Detect which cell encompasses the target text, then output its (X, Y) center coordinate. 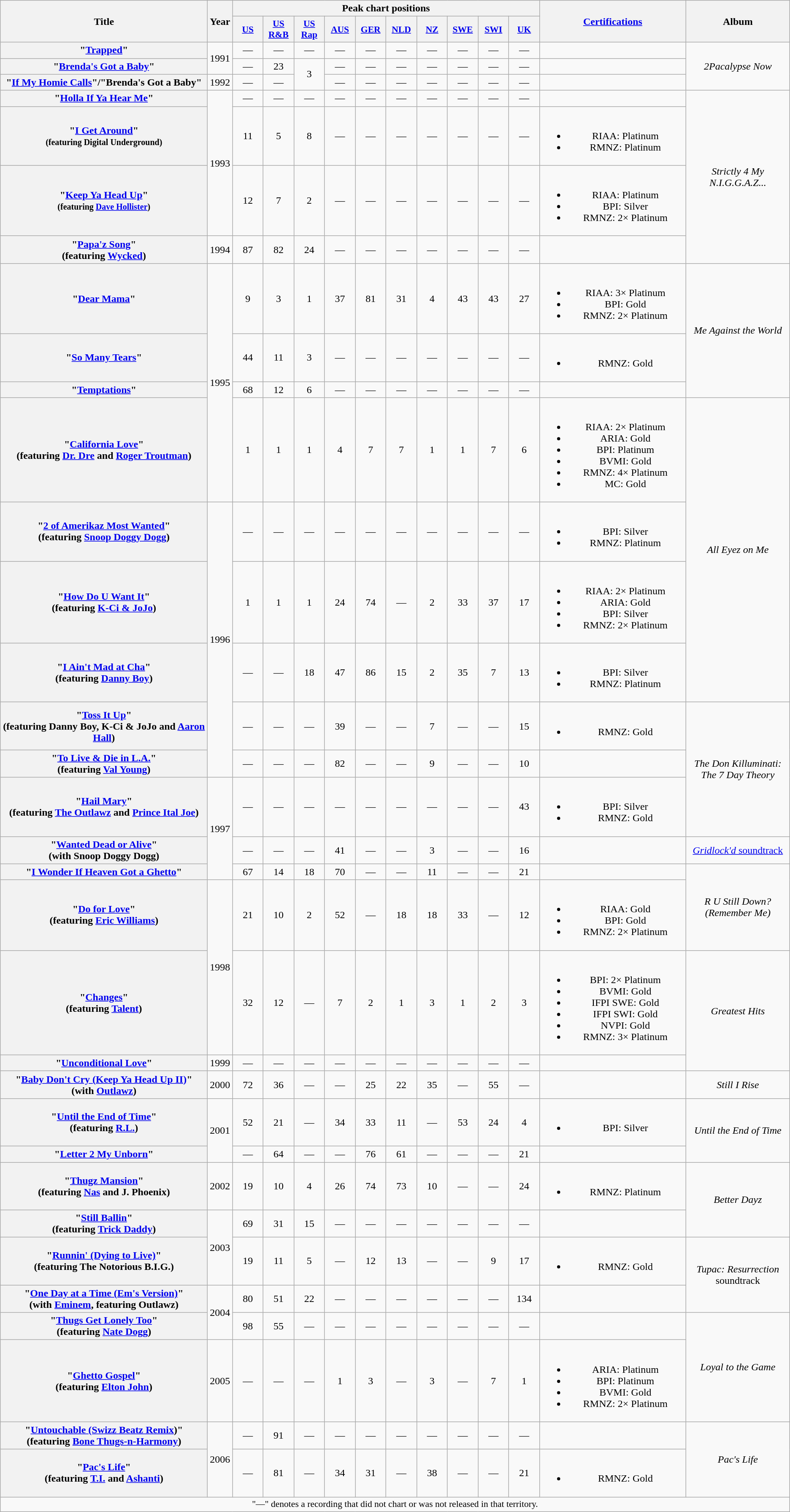
73 (402, 1186)
41 (340, 850)
Peak chart positions (386, 8)
39 (340, 726)
Certifications (613, 21)
Year (220, 21)
Better Dayz (738, 1200)
"Thugz Mansion"(featuring Nas and J. Phoenix) (104, 1186)
"Letter 2 My Unborn" (104, 1154)
"Pac's Life"(featuring T.I. and Ashanti) (104, 1473)
134 (524, 1299)
"Trapped" (104, 50)
RMNZ: Platinum (613, 1186)
"Untouchable (Swizz Beatz Remix)" (featuring Bone Thugs-n-Harmony) (104, 1436)
69 (248, 1224)
Album (738, 21)
1998 (220, 968)
SWI (494, 30)
38 (432, 1473)
"2 of Amerikaz Most Wanted" (featuring Snoop Doggy Dogg) (104, 532)
RIAA: PlatinumRMNZ: Platinum (613, 136)
36 (279, 1085)
"Keep Ya Head Up"(featuring Dave Hollister) (104, 201)
"Changes"(featuring Talent) (104, 1003)
USRap (309, 30)
2003 (220, 1248)
Still I Rise (738, 1085)
RIAA: GoldBPI: GoldRMNZ: 2× Platinum (613, 915)
"If My Homie Calls"/"Brenda's Got a Baby" (104, 82)
"Ghetto Gospel"(featuring Elton John) (104, 1381)
Until the End of Time (738, 1130)
"So Many Tears" (104, 358)
2002 (220, 1186)
"One Day at a Time (Em's Version)" (with Eminem, featuring Outlawz) (104, 1299)
"Holla If Ya Hear Me" (104, 98)
ARIA: PlatinumBPI: PlatinumBVMI: GoldRMNZ: 2× Platinum (613, 1381)
1999 (220, 1063)
2001 (220, 1130)
"Unconditional Love" (104, 1063)
RIAA: 2× PlatinumARIA: GoldBPI: PlatinumBVMI: GoldRMNZ: 4× PlatinumMC: Gold (613, 450)
32 (248, 1003)
Strictly 4 My N.I.G.G.A.Z... (738, 177)
RIAA: PlatinumBPI: SilverRMNZ: 2× Platinum (613, 201)
Gridlock'd soundtrack (738, 850)
1992 (220, 82)
47 (340, 673)
USR&B (279, 30)
23 (279, 66)
"California Love"(featuring Dr. Dre and Roger Troutman) (104, 450)
Pac's Life (738, 1459)
BPI: Silver (613, 1122)
1996 (220, 640)
UK (524, 30)
70 (340, 872)
87 (248, 250)
53 (463, 1122)
16 (524, 850)
1995 (220, 383)
"I Get Around"(featuring Digital Underground) (104, 136)
1997 (220, 828)
"Hail Mary" (featuring The Outlawz and Prince Ital Joe) (104, 807)
"To Live & Die in L.A."(featuring Val Young) (104, 763)
RIAA: 2× PlatinumARIA: GoldBPI: Silver RMNZ: 2× Platinum (613, 602)
68 (248, 389)
"Dear Mama" (104, 299)
US (248, 30)
64 (279, 1154)
91 (279, 1436)
61 (402, 1154)
"Still Ballin" (featuring Trick Daddy) (104, 1224)
"Baby Don't Cry (Keep Ya Head Up II)"(with Outlawz) (104, 1085)
72 (248, 1085)
"I Ain't Mad at Cha"(featuring Danny Boy) (104, 673)
2006 (220, 1459)
Me Against the World (738, 330)
Loyal to the Game (738, 1367)
76 (371, 1154)
86 (371, 673)
"Brenda's Got a Baby" (104, 66)
2005 (220, 1381)
"Toss It Up"(featuring Danny Boy, K-Ci & JoJo and Aaron Hall) (104, 726)
1991 (220, 58)
1993 (220, 163)
AUS (340, 30)
2000 (220, 1085)
98 (248, 1326)
BPI: 2× PlatinumBVMI: GoldIFPI SWE: GoldIFPI SWI: GoldNVPI: GoldRMNZ: 3× Platinum (613, 1003)
26 (340, 1186)
R U Still Down? (Remember Me) (738, 907)
"Thugs Get Lonely Too" (featuring Nate Dogg) (104, 1326)
Tupac: Resurrection soundtrack (738, 1275)
NZ (432, 30)
"I Wonder If Heaven Got a Ghetto" (104, 872)
"Runnin' (Dying to Live)"(featuring The Notorious B.I.G.) (104, 1261)
51 (279, 1299)
"Until the End of Time"(featuring R.L.) (104, 1122)
NLD (402, 30)
80 (248, 1299)
27 (524, 299)
"How Do U Want It"(featuring K-Ci & JoJo) (104, 602)
"Papa'z Song"(featuring Wycked) (104, 250)
"Wanted Dead or Alive"(with Snoop Doggy Dogg) (104, 850)
The Don Killuminati: The 7 Day Theory (738, 769)
2Pacalypse Now (738, 66)
RIAA: 3× PlatinumBPI: GoldRMNZ: 2× Platinum (613, 299)
67 (248, 872)
Title (104, 21)
"—" denotes a recording that did not chart or was not released in that territory. (395, 1504)
GER (371, 30)
BPI: SilverRMNZ: Gold (613, 807)
1994 (220, 250)
44 (248, 358)
Greatest Hits (738, 1011)
8 (309, 136)
All Eyez on Me (738, 550)
25 (371, 1085)
2004 (220, 1313)
"Do for Love"(featuring Eric Williams) (104, 915)
14 (279, 872)
"Temptations" (104, 389)
SWE (463, 30)
